Find where the given text appears and provide that cell's center as (X, Y) coordinate. 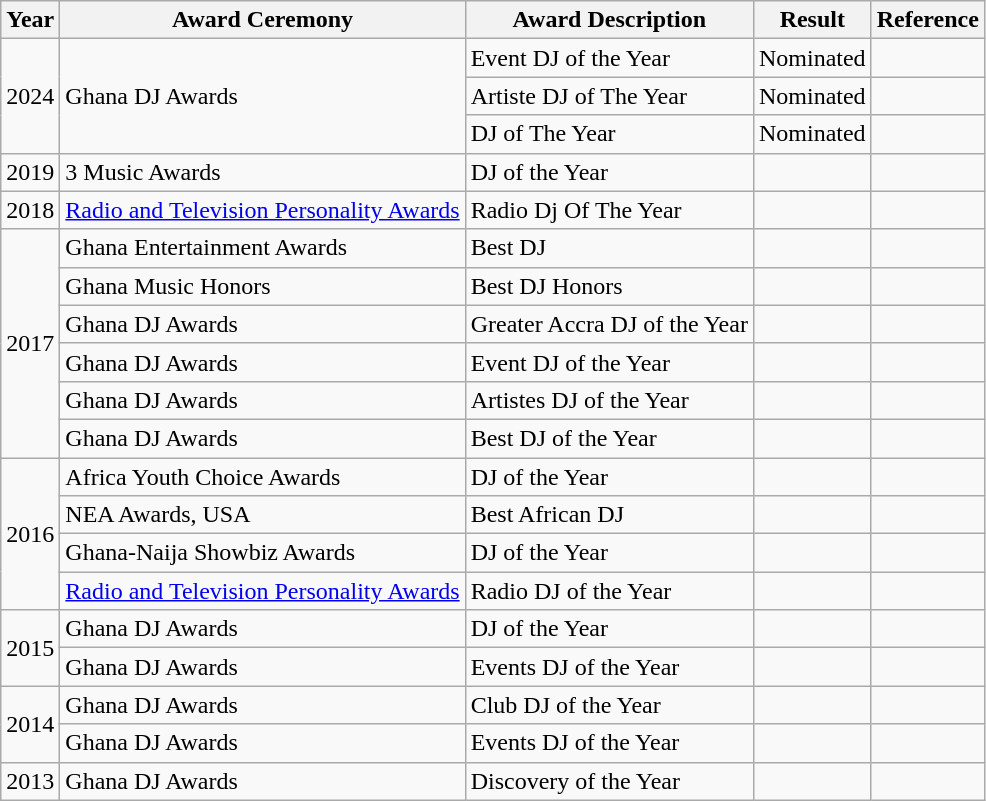
Discovery of the Year (609, 781)
Best DJ Honors (609, 286)
Africa Youth Choice Awards (262, 477)
Award Description (609, 20)
Radio Dj Of The Year (609, 210)
2013 (30, 781)
Reference (928, 20)
Artiste DJ of The Year (609, 96)
2014 (30, 724)
2024 (30, 96)
2015 (30, 648)
Artistes DJ of the Year (609, 400)
Radio DJ of the Year (609, 591)
Year (30, 20)
Ghana-Naija Showbiz Awards (262, 553)
3 Music Awards (262, 172)
DJ of The Year (609, 134)
Result (812, 20)
2017 (30, 343)
Club DJ of the Year (609, 705)
2019 (30, 172)
2018 (30, 210)
Best African DJ (609, 515)
Best DJ of the Year (609, 438)
Best DJ (609, 248)
NEA Awards, USA (262, 515)
2016 (30, 534)
Ghana Music Honors (262, 286)
Award Ceremony (262, 20)
Greater Accra DJ of the Year (609, 324)
Ghana Entertainment Awards (262, 248)
